Extract the (X, Y) coordinate from the center of the cell holding the provided text.  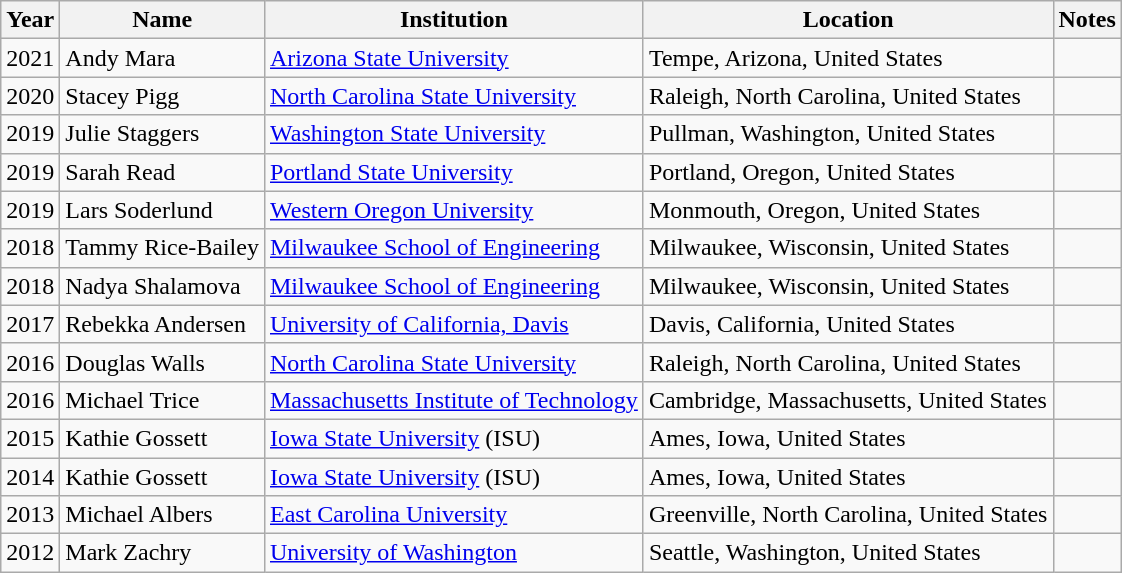
2014 (30, 477)
2020 (30, 96)
Portland, Oregon, United States (848, 172)
Name (162, 20)
Tammy Rice-Bailey (162, 248)
Year (30, 20)
Seattle, Washington, United States (848, 553)
Tempe, Arizona, United States (848, 58)
Pullman, Washington, United States (848, 134)
Lars Soderlund (162, 210)
Notes (1087, 20)
Sarah Read (162, 172)
Arizona State University (454, 58)
Nadya Shalamova (162, 286)
Douglas Walls (162, 362)
Mark Zachry (162, 553)
Michael Trice (162, 400)
Washington State University (454, 134)
2013 (30, 515)
Julie Staggers (162, 134)
Western Oregon University (454, 210)
University of California, Davis (454, 324)
Andy Mara (162, 58)
2021 (30, 58)
University of Washington (454, 553)
Greenville, North Carolina, United States (848, 515)
Michael Albers (162, 515)
Massachusetts Institute of Technology (454, 400)
Rebekka Andersen (162, 324)
Portland State University (454, 172)
Stacey Pigg (162, 96)
Cambridge, Massachusetts, United States (848, 400)
2017 (30, 324)
Location (848, 20)
Institution (454, 20)
Davis, California, United States (848, 324)
2015 (30, 438)
2012 (30, 553)
East Carolina University (454, 515)
Monmouth, Oregon, United States (848, 210)
